Identify which cell holds the provided text, then report its (x, y) central coordinate. 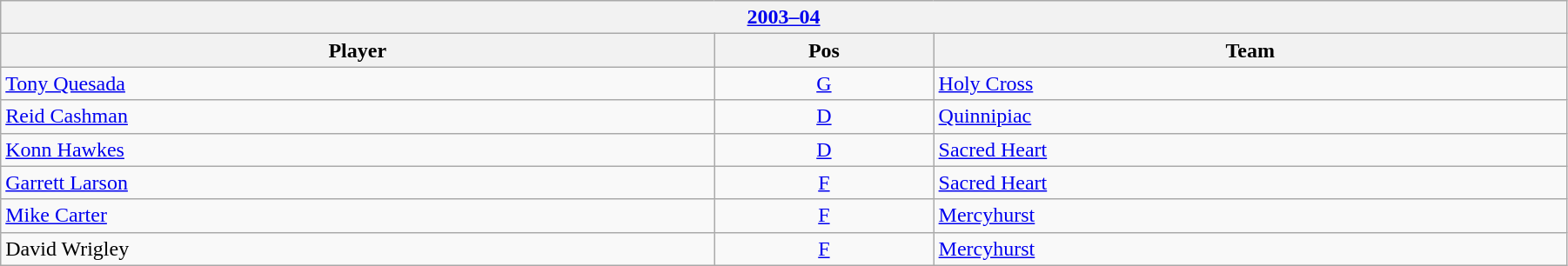
Player (358, 50)
2003–04 (784, 17)
Konn Hawkes (358, 150)
Garrett Larson (358, 183)
Pos (824, 50)
G (824, 83)
Tony Quesada (358, 83)
Quinnipiac (1250, 116)
Holy Cross (1250, 83)
David Wrigley (358, 249)
Mike Carter (358, 216)
Team (1250, 50)
Reid Cashman (358, 116)
